Detect which cell encompasses the target text, then output its (X, Y) center coordinate. 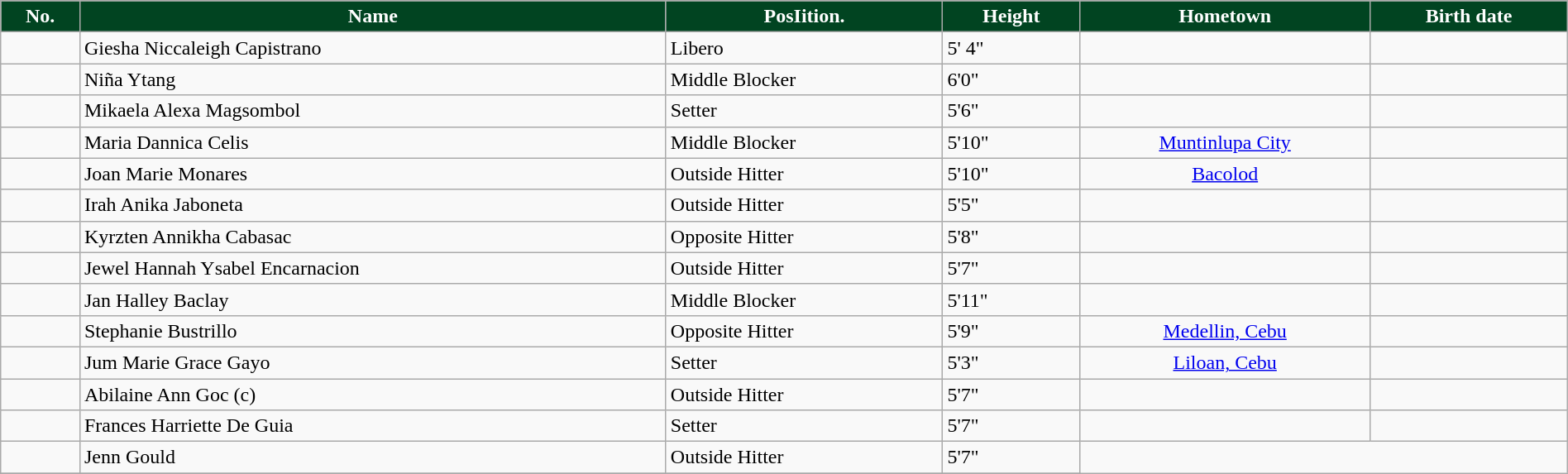
Liloan, Cebu (1226, 362)
Libero (804, 48)
Jenn Gould (372, 457)
5'8" (1011, 237)
Giesha Niccaleigh Capistrano (372, 48)
Jum Marie Grace Gayo (372, 362)
Stephanie Bustrillo (372, 331)
6'0" (1011, 79)
Birth date (1469, 17)
5'9" (1011, 331)
No. (41, 17)
Joan Marie Monares (372, 174)
Muntinlupa City (1226, 142)
PosIition. (804, 17)
Height (1011, 17)
5' 4" (1011, 48)
Kyrzten Annikha Cabasac (372, 237)
Name (372, 17)
Hometown (1226, 17)
Niña Ytang (372, 79)
Irah Anika Jaboneta (372, 205)
5'11" (1011, 299)
Frances Harriette De Guia (372, 426)
Mikaela Alexa Magsombol (372, 111)
Jan Halley Baclay (372, 299)
Abilaine Ann Goc (c) (372, 395)
5'6" (1011, 111)
5'5" (1011, 205)
Bacolod (1226, 174)
Medellin, Cebu (1226, 331)
5'3" (1011, 362)
Maria Dannica Celis (372, 142)
Jewel Hannah Ysabel Encarnacion (372, 268)
